Provide the [x, y] coordinate of the cell's center where the given text is located.  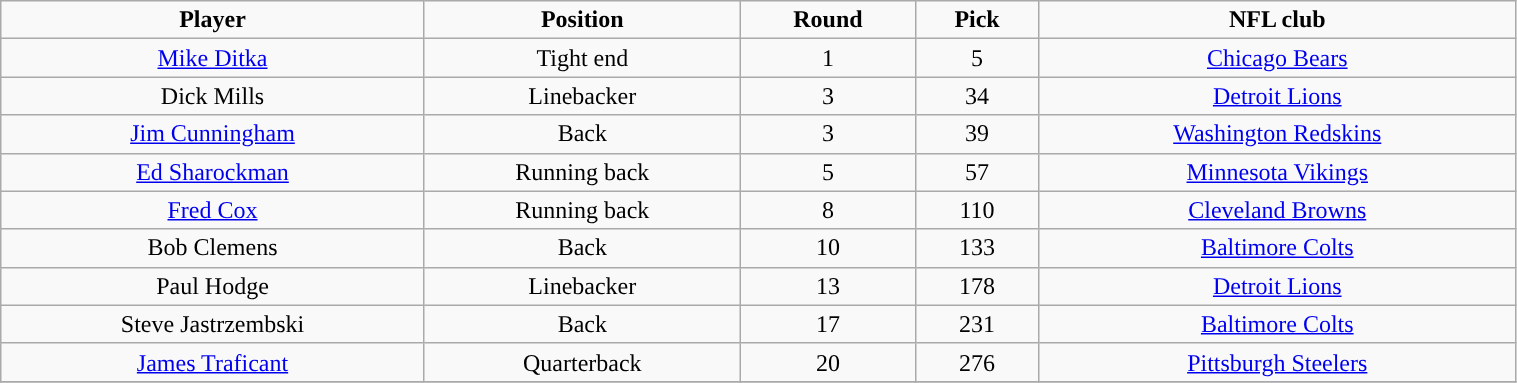
Bob Clemens [213, 248]
110 [978, 210]
James Traficant [213, 362]
133 [978, 248]
Pick [978, 20]
Mike Ditka [213, 58]
10 [828, 248]
Tight end [582, 58]
Chicago Bears [1277, 58]
1 [828, 58]
Dick Mills [213, 96]
Paul Hodge [213, 286]
Position [582, 20]
39 [978, 134]
17 [828, 324]
Ed Sharockman [213, 172]
Steve Jastrzembski [213, 324]
Player [213, 20]
34 [978, 96]
13 [828, 286]
20 [828, 362]
Washington Redskins [1277, 134]
Jim Cunningham [213, 134]
276 [978, 362]
231 [978, 324]
57 [978, 172]
Round [828, 20]
178 [978, 286]
Cleveland Browns [1277, 210]
8 [828, 210]
Quarterback [582, 362]
Fred Cox [213, 210]
Minnesota Vikings [1277, 172]
NFL club [1277, 20]
Pittsburgh Steelers [1277, 362]
